Scan for the cell matching the given text and deliver its (X, Y) coordinate at center. 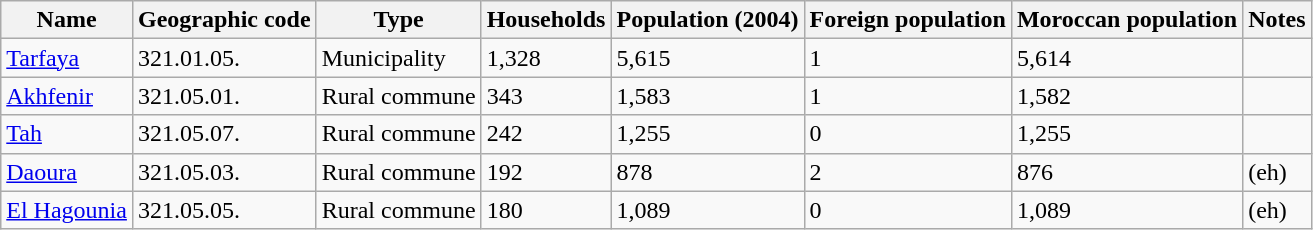
Daoura (67, 172)
Tarfaya (67, 58)
Notes (1277, 20)
Type (398, 20)
876 (1126, 172)
Akhfenir (67, 96)
321.01.05. (224, 58)
321.05.07. (224, 134)
5,614 (1126, 58)
1,582 (1126, 96)
321.05.01. (224, 96)
Municipality (398, 58)
2 (908, 172)
Households (546, 20)
Tah (67, 134)
Foreign population (908, 20)
1,583 (708, 96)
Geographic code (224, 20)
321.05.03. (224, 172)
180 (546, 210)
Population (2004) (708, 20)
Name (67, 20)
Moroccan population (1126, 20)
343 (546, 96)
1,328 (546, 58)
5,615 (708, 58)
242 (546, 134)
878 (708, 172)
El Hagounia (67, 210)
192 (546, 172)
321.05.05. (224, 210)
